Identify which cell holds the provided text, then report its (x, y) central coordinate. 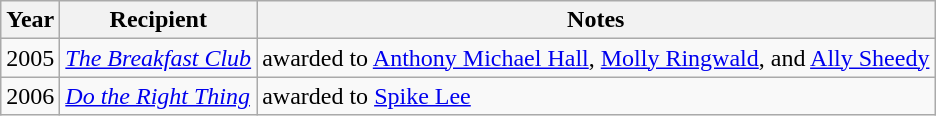
2006 (30, 96)
The Breakfast Club (158, 58)
Recipient (158, 20)
awarded to Anthony Michael Hall, Molly Ringwald, and Ally Sheedy (596, 58)
Do the Right Thing (158, 96)
Year (30, 20)
Notes (596, 20)
awarded to Spike Lee (596, 96)
2005 (30, 58)
